From the cell containing the given text, extract its center point as [x, y] coordinate. 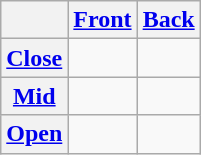
Close [34, 58]
Front [102, 20]
Mid [34, 96]
Back [168, 20]
Open [34, 134]
